Determine the (X, Y) coordinate at the center of the cell enclosing the given text.  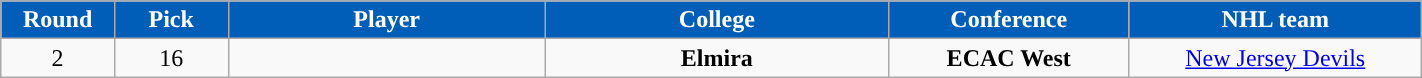
Conference (1008, 20)
NHL team (1275, 20)
Player (386, 20)
ECAC West (1008, 58)
Elmira (716, 58)
2 (58, 58)
16 (171, 58)
Round (58, 20)
New Jersey Devils (1275, 58)
College (716, 20)
Pick (171, 20)
